Output the [x, y] coordinate of the center of the cell containing the given text.  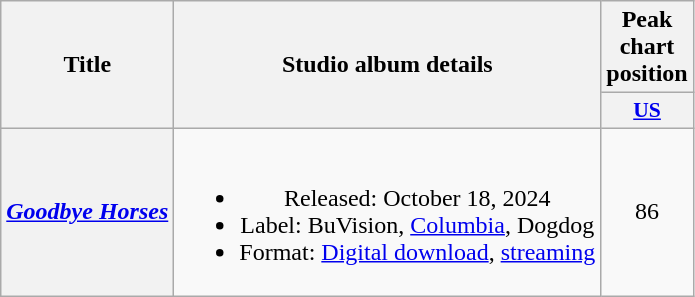
86 [647, 212]
US [647, 111]
Released: October 18, 2024Label: BuVision, Columbia, DogdogFormat: Digital download, streaming [388, 212]
Peak chart position [647, 47]
Goodbye Horses [88, 212]
Studio album details [388, 65]
Title [88, 65]
